Output the [X, Y] coordinate of the center of the cell containing the given text.  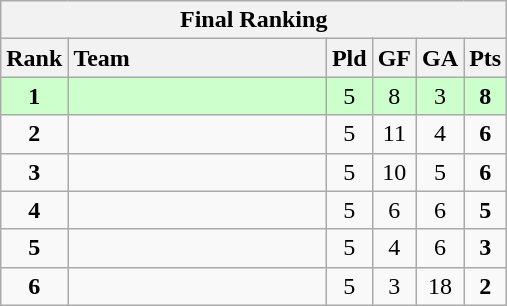
Pld [349, 58]
Rank [34, 58]
18 [440, 286]
1 [34, 96]
Final Ranking [254, 20]
11 [394, 134]
Pts [486, 58]
10 [394, 172]
Team [198, 58]
GA [440, 58]
GF [394, 58]
